Capture the cell that displays the provided text and extract its [x, y] central coordinate. 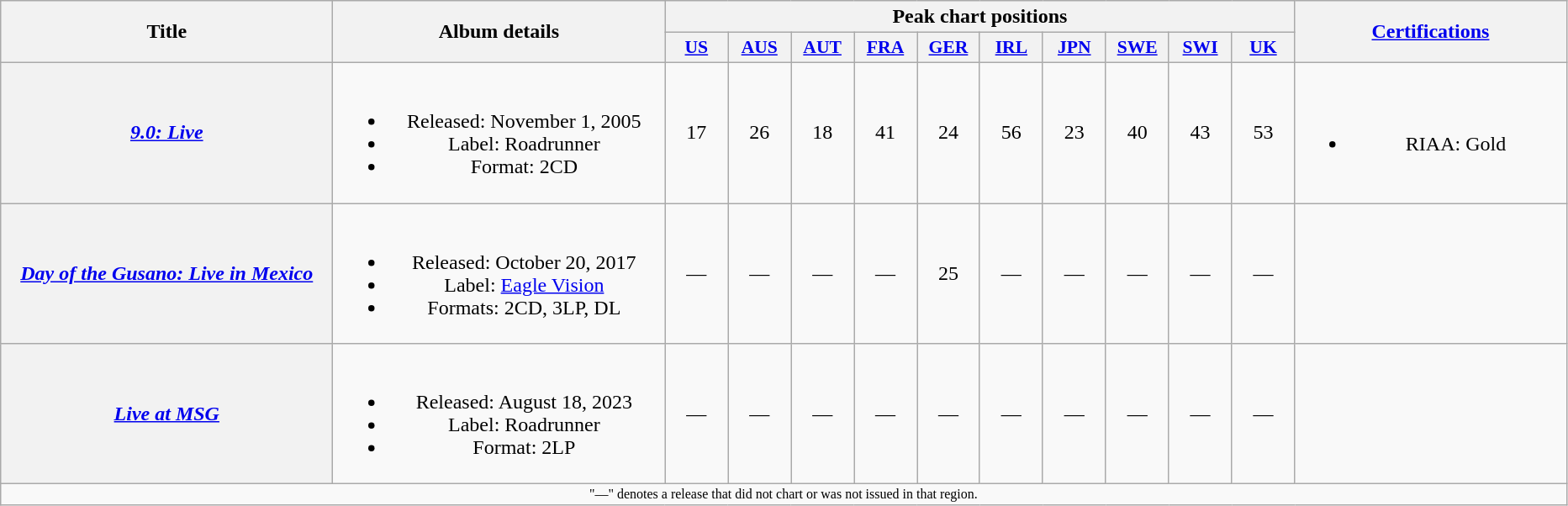
GER [948, 48]
"—" denotes a release that did not chart or was not issued in that region. [784, 494]
40 [1137, 133]
SWE [1137, 48]
26 [760, 133]
Released: November 1, 2005Label: RoadrunnerFormat: 2CD [499, 133]
RIAA: Gold [1431, 133]
56 [1011, 133]
Peak chart positions [980, 17]
53 [1263, 133]
Album details [499, 32]
23 [1074, 133]
25 [948, 274]
Live at MSG [166, 414]
US [696, 48]
Released: October 20, 2017Label: Eagle VisionFormats: 2CD, 3LP, DL [499, 274]
Day of the Gusano: Live in Mexico [166, 274]
AUS [760, 48]
9.0: Live [166, 133]
SWI [1201, 48]
IRL [1011, 48]
43 [1201, 133]
24 [948, 133]
Certifications [1431, 32]
Title [166, 32]
17 [696, 133]
18 [822, 133]
AUT [822, 48]
Released: August 18, 2023Label: RoadrunnerFormat: 2LP [499, 414]
FRA [886, 48]
41 [886, 133]
UK [1263, 48]
JPN [1074, 48]
